Search for the cell housing the specified text and yield its [x, y] center coordinate. 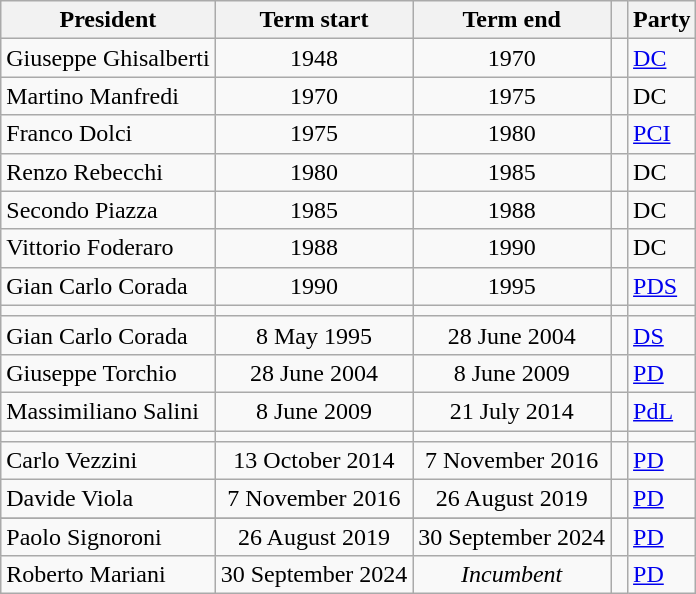
Carlo Vezzini [108, 461]
Paolo Signoroni [108, 537]
PDS [662, 286]
8 May 1995 [314, 335]
1995 [512, 286]
1948 [314, 58]
Franco Dolci [108, 134]
Term start [314, 20]
Party [662, 20]
13 October 2014 [314, 461]
Renzo Rebecchi [108, 172]
Martino Manfredi [108, 96]
Giuseppe Torchio [108, 373]
DS [662, 335]
21 July 2014 [512, 411]
Davide Viola [108, 499]
Term end [512, 20]
PCI [662, 134]
Secondo Piazza [108, 210]
Giuseppe Ghisalberti [108, 58]
Roberto Mariani [108, 575]
Vittorio Foderaro [108, 248]
Incumbent [512, 575]
Massimiliano Salini [108, 411]
PdL [662, 411]
President [108, 20]
